Scan for the cell matching the given text and deliver its (X, Y) coordinate at center. 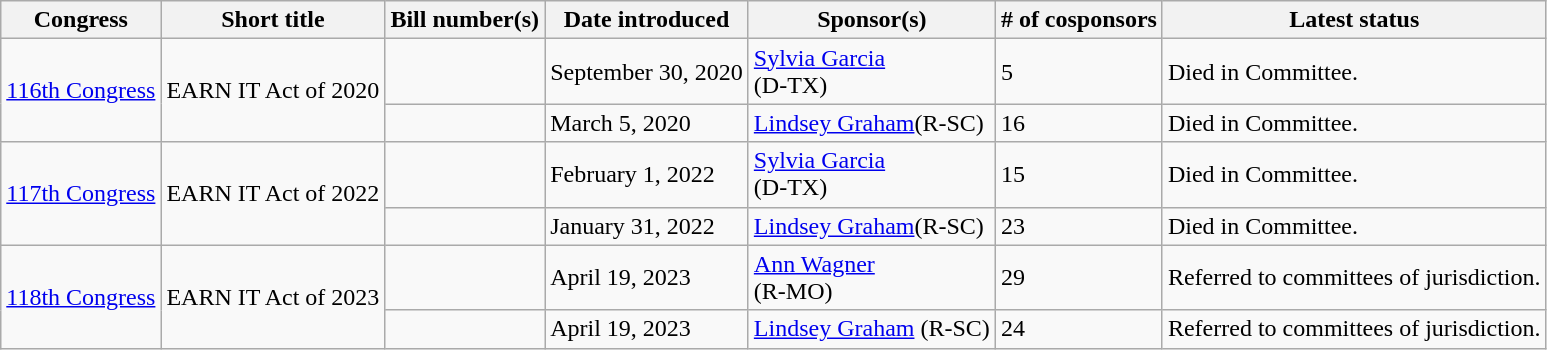
EARN IT Act of 2022 (273, 194)
September 30, 2020 (647, 72)
29 (1078, 278)
Bill number(s) (465, 20)
118th Congress (81, 296)
116th Congress (81, 90)
EARN IT Act of 2023 (273, 296)
16 (1078, 123)
5 (1078, 72)
Sponsor(s) (872, 20)
23 (1078, 226)
# of cosponsors (1078, 20)
Congress (81, 20)
Short title (273, 20)
117th Congress (81, 194)
February 1, 2022 (647, 174)
15 (1078, 174)
Ann Wagner(R-MO) (872, 278)
EARN IT Act of 2020 (273, 90)
24 (1078, 329)
January 31, 2022 (647, 226)
March 5, 2020 (647, 123)
Date introduced (647, 20)
Lindsey Graham (R-SC) (872, 329)
Latest status (1354, 20)
